Determine the (X, Y) coordinate at the center of the cell enclosing the given text.  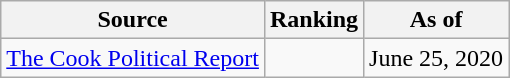
Source (133, 20)
Ranking (314, 20)
The Cook Political Report (133, 58)
As of (436, 20)
June 25, 2020 (436, 58)
